Search for the cell housing the specified text and yield its (X, Y) center coordinate. 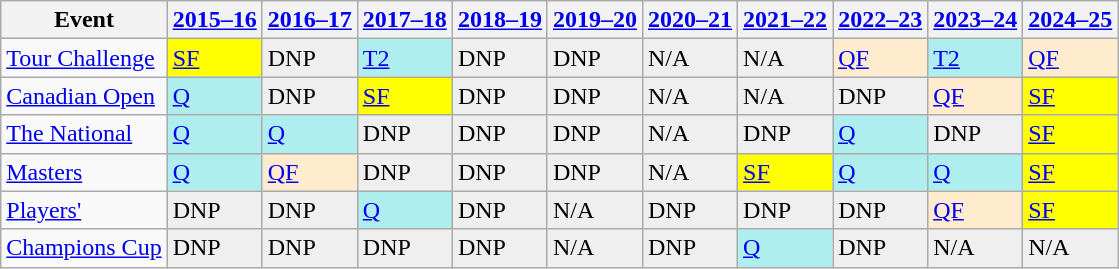
The National (84, 134)
2020–21 (690, 20)
Canadian Open (84, 96)
2019–20 (594, 20)
2024–25 (1070, 20)
2022–23 (880, 20)
2016–17 (310, 20)
2017–18 (404, 20)
2018–19 (500, 20)
2021–22 (786, 20)
2023–24 (976, 20)
Masters (84, 172)
Tour Challenge (84, 58)
2015–16 (214, 20)
Event (84, 20)
Champions Cup (84, 248)
Players' (84, 210)
